Output the [X, Y] coordinate of the center of the cell containing the given text.  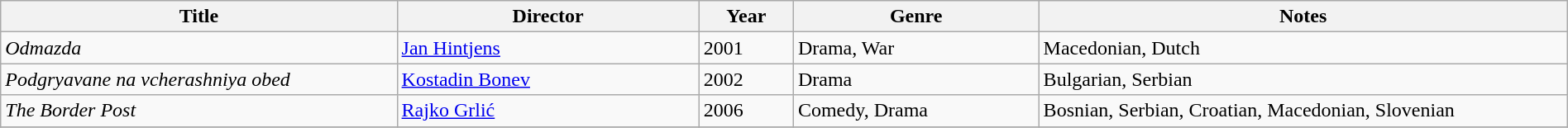
Jan Hintjens [547, 48]
2006 [746, 111]
Bosnian, Serbian, Croatian, Macedonian, Slovenian [1303, 111]
Drama, War [916, 48]
2002 [746, 79]
Director [547, 17]
Kostadin Bonev [547, 79]
Comedy, Drama [916, 111]
Rajko Grlić [547, 111]
Macedonian, Dutch [1303, 48]
Title [198, 17]
The Border Post [198, 111]
Odmazda [198, 48]
Notes [1303, 17]
Year [746, 17]
Bulgarian, Serbian [1303, 79]
2001 [746, 48]
Podgryavane na vcherashniya obed [198, 79]
Genre [916, 17]
Drama [916, 79]
